Return the [x, y] coordinate for the center point of the cell that contains the specified text.  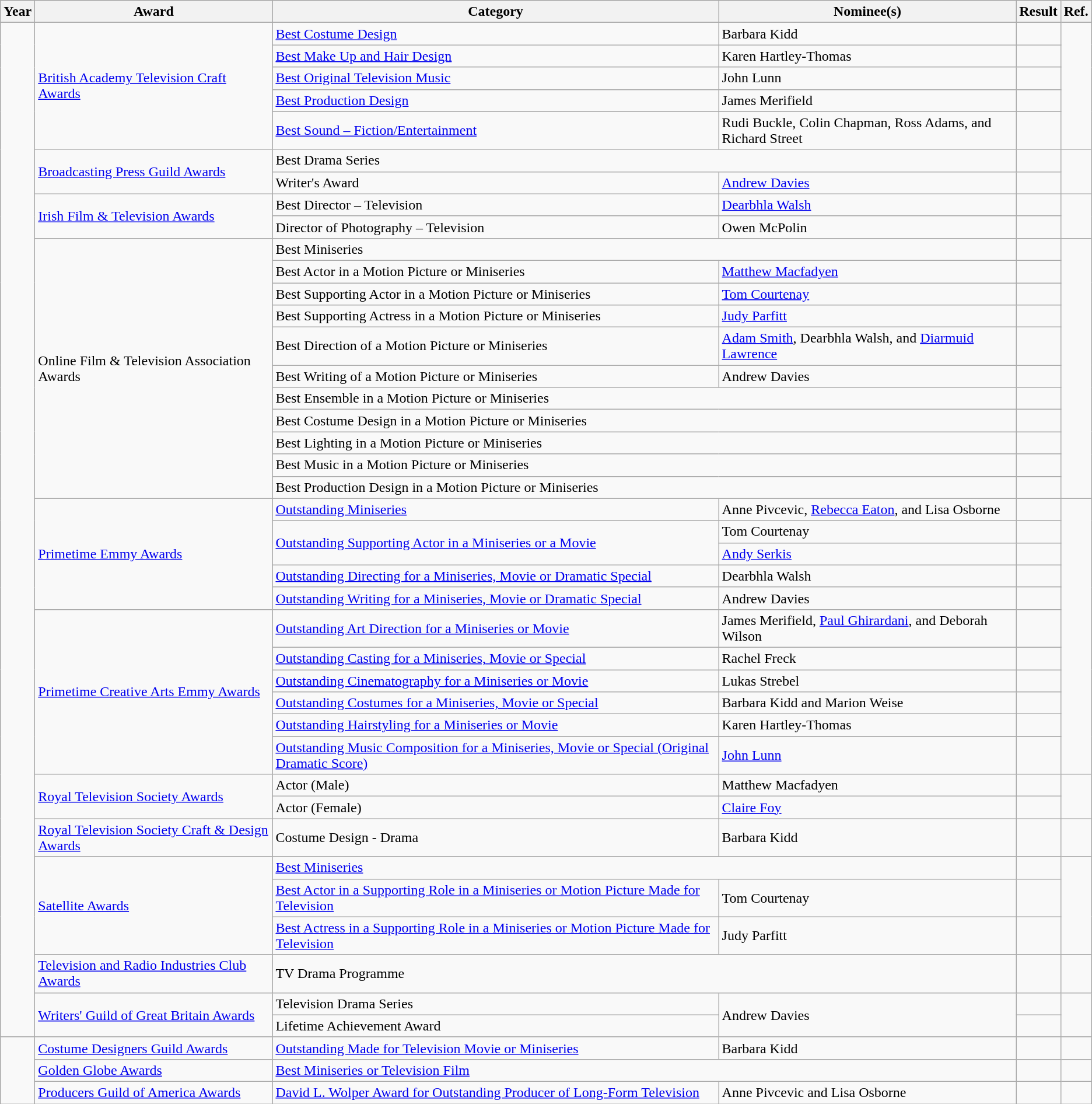
Best Supporting Actress in a Motion Picture or Miniseries [496, 316]
Primetime Creative Arts Emmy Awards [154, 691]
Lukas Strebel [867, 681]
Outstanding Directing for a Miniseries, Movie or Dramatic Special [496, 576]
Best Make Up and Hair Design [496, 56]
Outstanding Music Composition for a Miniseries, Movie or Special (Original Dramatic Score) [496, 755]
Costume Designers Guild Awards [154, 1048]
Outstanding Miniseries [496, 509]
Result [1038, 12]
Actor (Male) [496, 785]
Best Costume Design in a Motion Picture or Miniseries [644, 421]
Outstanding Cinematography for a Miniseries or Movie [496, 681]
Best Writing of a Motion Picture or Miniseries [496, 376]
Andy Serkis [867, 554]
Best Actress in a Supporting Role in a Miniseries or Motion Picture Made for Television [496, 936]
Category [496, 12]
Online Film & Television Association Awards [154, 368]
Writer's Award [496, 183]
Satellite Awards [154, 906]
Costume Design - Drama [496, 838]
Best Sound – Fiction/Entertainment [496, 131]
Outstanding Casting for a Miniseries, Movie or Special [496, 658]
Best Original Television Music [496, 78]
Director of Photography – Television [496, 227]
Lifetime Achievement Award [496, 1026]
Owen McPolin [867, 227]
Best Director – Television [496, 205]
Broadcasting Press Guild Awards [154, 172]
Best Supporting Actor in a Motion Picture or Miniseries [496, 294]
Producers Guild of America Awards [154, 1092]
Adam Smith, Dearbhla Walsh, and Diarmuid Lawrence [867, 347]
Ref. [1076, 12]
James Merifield [867, 100]
Actor (Female) [496, 808]
Best Lighting in a Motion Picture or Miniseries [644, 443]
Irish Film & Television Awards [154, 216]
Claire Foy [867, 808]
Nominee(s) [867, 12]
Primetime Emmy Awards [154, 554]
Royal Television Society Awards [154, 796]
Television and Radio Industries Club Awards [154, 973]
Best Production Design in a Motion Picture or Miniseries [644, 487]
Best Production Design [496, 100]
Barbara Kidd and Marion Weise [867, 703]
Outstanding Costumes for a Miniseries, Movie or Special [496, 703]
Best Actor in a Motion Picture or Miniseries [496, 271]
TV Drama Programme [644, 973]
Writers' Guild of Great Britain Awards [154, 1015]
Television Drama Series [496, 1004]
Award [154, 12]
British Academy Television Craft Awards [154, 86]
Anne Pivcevic, Rebecca Eaton, and Lisa Osborne [867, 509]
Best Ensemble in a Motion Picture or Miniseries [644, 399]
Best Costume Design [496, 34]
Best Drama Series [644, 160]
Royal Television Society Craft & Design Awards [154, 838]
Best Miniseries or Television Film [644, 1070]
Anne Pivcevic and Lisa Osborne [867, 1092]
Best Direction of a Motion Picture or Miniseries [496, 347]
Best Actor in a Supporting Role in a Miniseries or Motion Picture Made for Television [496, 897]
Best Music in a Motion Picture or Miniseries [644, 465]
Golden Globe Awards [154, 1070]
Rachel Freck [867, 658]
Rudi Buckle, Colin Chapman, Ross Adams, and Richard Street [867, 131]
Year [17, 12]
James Merifield, Paul Ghirardani, and Deborah Wilson [867, 628]
Outstanding Art Direction for a Miniseries or Movie [496, 628]
David L. Wolper Award for Outstanding Producer of Long-Form Television [496, 1092]
Outstanding Hairstyling for a Miniseries or Movie [496, 725]
Outstanding Writing for a Miniseries, Movie or Dramatic Special [496, 598]
Outstanding Made for Television Movie or Miniseries [496, 1048]
Outstanding Supporting Actor in a Miniseries or a Movie [496, 543]
